Return (x, y) of the center of cell containing provided text 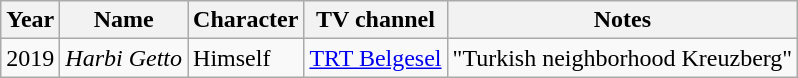
Character (246, 20)
"Turkish neighborhood Kreuzberg" (622, 58)
2019 (30, 58)
TV channel (376, 20)
TRT Belgesel (376, 58)
Notes (622, 20)
Year (30, 20)
Harbi Getto (124, 58)
Name (124, 20)
Himself (246, 58)
